Find where the given text appears and provide that cell's center as (X, Y) coordinate. 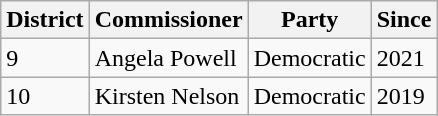
Commissioner (168, 20)
9 (45, 58)
2019 (404, 96)
2021 (404, 58)
Since (404, 20)
Party (310, 20)
10 (45, 96)
District (45, 20)
Kirsten Nelson (168, 96)
Angela Powell (168, 58)
